Identify which cell holds the provided text, then report its (x, y) central coordinate. 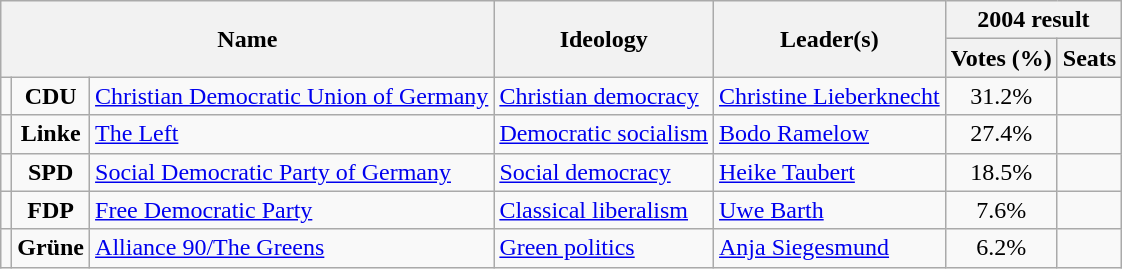
Grüne (51, 248)
7.6% (1001, 210)
Bodo Ramelow (830, 134)
Social democracy (604, 172)
Democratic socialism (604, 134)
Anja Siegesmund (830, 248)
SPD (51, 172)
The Left (292, 134)
31.2% (1001, 96)
Ideology (604, 39)
Heike Taubert (830, 172)
Name (248, 39)
Linke (51, 134)
Classical liberalism (604, 210)
2004 result (1034, 20)
Christian Democratic Union of Germany (292, 96)
Christine Lieberknecht (830, 96)
Green politics (604, 248)
18.5% (1001, 172)
27.4% (1001, 134)
FDP (51, 210)
Votes (%) (1001, 58)
Social Democratic Party of Germany (292, 172)
Leader(s) (830, 39)
CDU (51, 96)
Free Democratic Party (292, 210)
Christian democracy (604, 96)
Seats (1089, 58)
Alliance 90/The Greens (292, 248)
Uwe Barth (830, 210)
6.2% (1001, 248)
